Capture the cell that displays the provided text and extract its (X, Y) central coordinate. 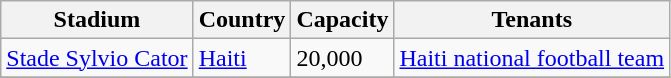
Country (242, 20)
Capacity (342, 20)
Stade Sylvio Cator (97, 58)
Haiti (242, 58)
Stadium (97, 20)
Tenants (532, 20)
20,000 (342, 58)
Haiti national football team (532, 58)
